For the text-containing cell, return its midpoint in [x, y] coordinate format. 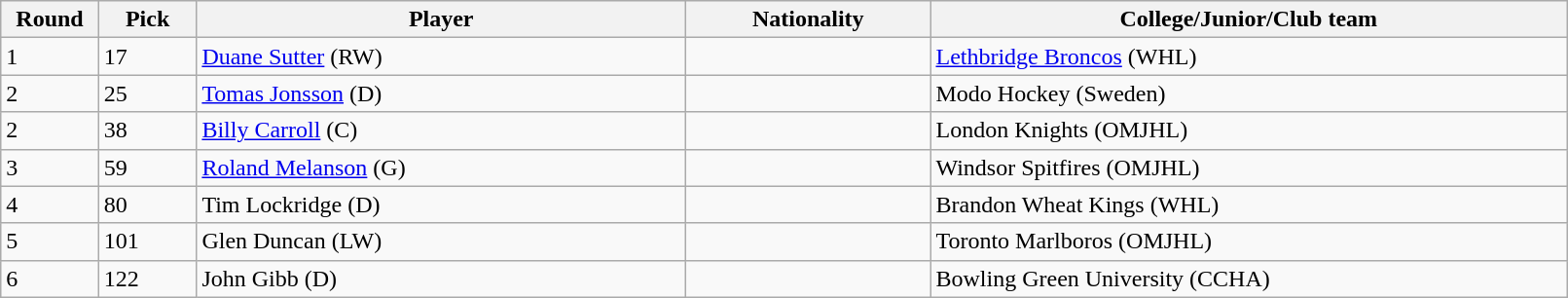
3 [51, 168]
Glen Duncan (LW) [442, 242]
6 [51, 279]
London Knights (OMJHL) [1249, 130]
Modo Hockey (Sweden) [1249, 93]
Nationality [808, 19]
Toronto Marlboros (OMJHL) [1249, 242]
101 [148, 242]
4 [51, 205]
59 [148, 168]
Round [51, 19]
Duane Sutter (RW) [442, 56]
Lethbridge Broncos (WHL) [1249, 56]
Windsor Spitfires (OMJHL) [1249, 168]
College/Junior/Club team [1249, 19]
Billy Carroll (C) [442, 130]
Tim Lockridge (D) [442, 205]
Pick [148, 19]
Player [442, 19]
Roland Melanson (G) [442, 168]
122 [148, 279]
Brandon Wheat Kings (WHL) [1249, 205]
5 [51, 242]
Tomas Jonsson (D) [442, 93]
25 [148, 93]
John Gibb (D) [442, 279]
1 [51, 56]
Bowling Green University (CCHA) [1249, 279]
80 [148, 205]
38 [148, 130]
17 [148, 56]
